Provide the [x, y] coordinate of the cell's center where the given text is located.  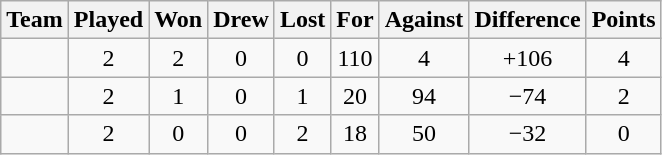
−32 [528, 134]
Played [108, 20]
20 [355, 96]
−74 [528, 96]
110 [355, 58]
Team [35, 20]
Won [178, 20]
94 [424, 96]
Drew [242, 20]
Difference [528, 20]
Points [624, 20]
Lost [302, 20]
+106 [528, 58]
For [355, 20]
50 [424, 134]
18 [355, 134]
Against [424, 20]
